Search for the cell housing the specified text and yield its (X, Y) center coordinate. 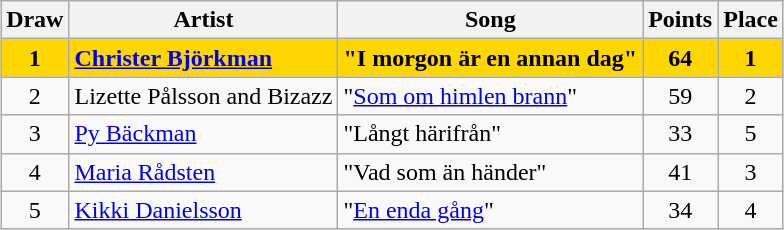
Draw (35, 20)
41 (680, 172)
"En enda gång" (490, 210)
Points (680, 20)
Lizette Pålsson and Bizazz (204, 96)
34 (680, 210)
Christer Björkman (204, 58)
Py Bäckman (204, 134)
"Som om himlen brann" (490, 96)
Song (490, 20)
64 (680, 58)
Maria Rådsten (204, 172)
Kikki Danielsson (204, 210)
"Vad som än händer" (490, 172)
Place (751, 20)
"I morgon är en annan dag" (490, 58)
"Långt härifrån" (490, 134)
59 (680, 96)
33 (680, 134)
Artist (204, 20)
